Output the (X, Y) coordinate of the center of the cell containing the given text.  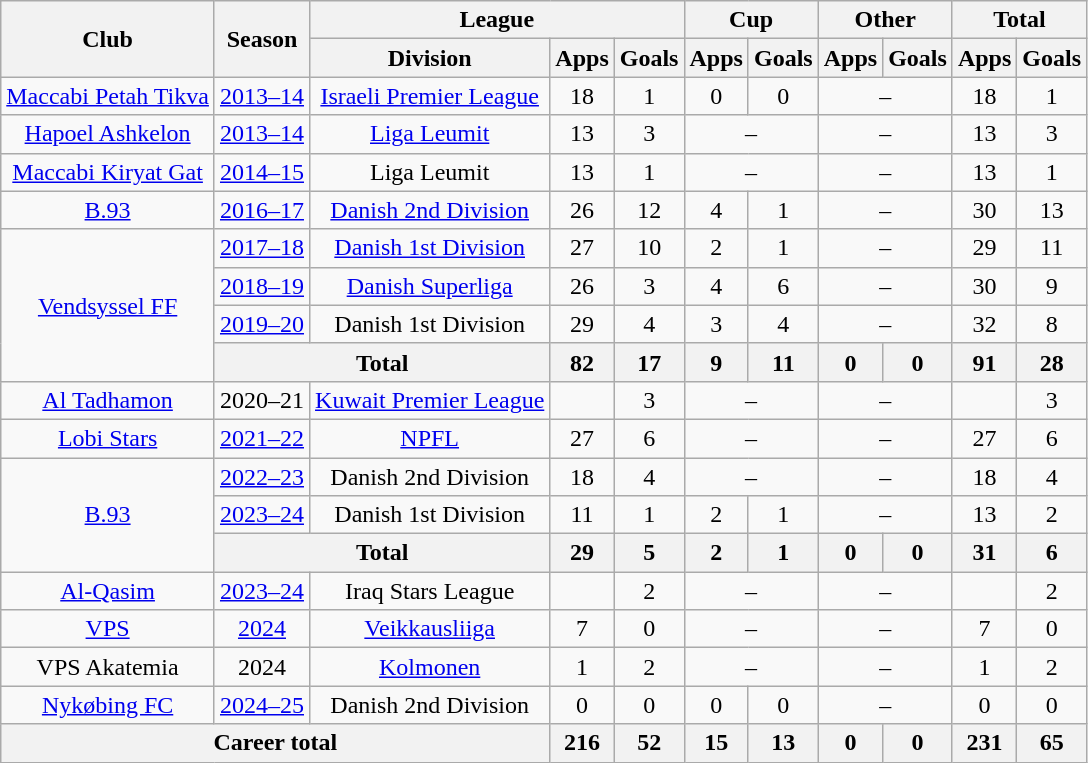
65 (1052, 743)
League (497, 20)
32 (984, 324)
31 (984, 553)
52 (649, 743)
Israeli Premier League (430, 96)
231 (984, 743)
2022–23 (262, 477)
Iraq Stars League (430, 591)
10 (649, 248)
Kolmonen (430, 667)
2021–22 (262, 438)
12 (649, 210)
8 (1052, 324)
Al Tadhamon (108, 400)
Nykøbing FC (108, 705)
17 (649, 362)
Veikkausliiga (430, 629)
NPFL (430, 438)
Club (108, 39)
Lobi Stars (108, 438)
Career total (276, 743)
82 (582, 362)
28 (1052, 362)
Cup (751, 20)
15 (716, 743)
2024–25 (262, 705)
Hapoel Ashkelon (108, 134)
Season (262, 39)
2016–17 (262, 210)
Danish Superliga (430, 286)
5 (649, 553)
Vendsyssel FF (108, 305)
Al-Qasim (108, 591)
Kuwait Premier League (430, 400)
216 (582, 743)
VPS (108, 629)
2017–18 (262, 248)
Other (885, 20)
2014–15 (262, 172)
Maccabi Kiryat Gat (108, 172)
2018–19 (262, 286)
Maccabi Petah Tikva (108, 96)
Division (430, 58)
2020–21 (262, 400)
2019–20 (262, 324)
91 (984, 362)
VPS Akatemia (108, 667)
